Determine the [X, Y] coordinate at the center of the cell enclosing the given text.  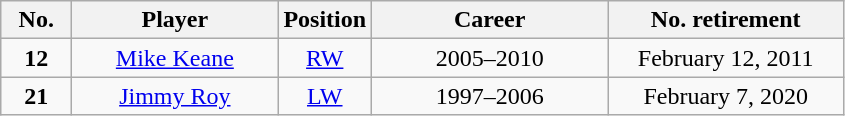
No. [36, 20]
February 12, 2011 [726, 58]
Position [325, 20]
1997–2006 [490, 96]
No. retirement [726, 20]
2005–2010 [490, 58]
21 [36, 96]
Jimmy Roy [175, 96]
Player [175, 20]
February 7, 2020 [726, 96]
LW [325, 96]
12 [36, 58]
Mike Keane [175, 58]
Career [490, 20]
RW [325, 58]
